Extract the [X, Y] coordinate from the center of the cell holding the provided text.  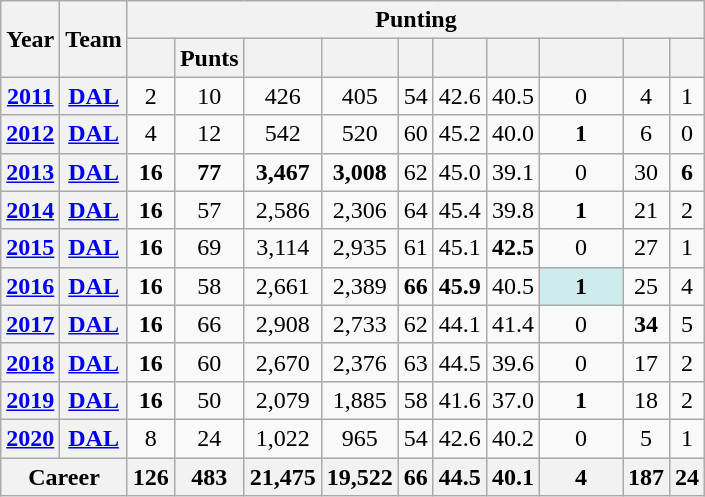
1,885 [360, 400]
2,306 [360, 210]
45.4 [460, 210]
30 [646, 172]
3,467 [282, 172]
45.1 [460, 248]
Punting [416, 20]
63 [416, 362]
40.1 [512, 477]
Year [30, 39]
21 [646, 210]
44.1 [460, 324]
2,376 [360, 362]
34 [646, 324]
39.6 [512, 362]
69 [209, 248]
2,586 [282, 210]
2,935 [360, 248]
2012 [30, 134]
542 [282, 134]
39.8 [512, 210]
45.0 [460, 172]
2017 [30, 324]
45.9 [460, 286]
18 [646, 400]
12 [209, 134]
19,522 [360, 477]
483 [209, 477]
41.4 [512, 324]
3,008 [360, 172]
2011 [30, 96]
2,079 [282, 400]
965 [360, 438]
2,908 [282, 324]
187 [646, 477]
37.0 [512, 400]
39.1 [512, 172]
2018 [30, 362]
40.2 [512, 438]
426 [282, 96]
50 [209, 400]
57 [209, 210]
41.6 [460, 400]
2020 [30, 438]
Career [64, 477]
64 [416, 210]
3,114 [282, 248]
2,733 [360, 324]
40.0 [512, 134]
2,661 [282, 286]
2016 [30, 286]
8 [150, 438]
77 [209, 172]
520 [360, 134]
Team [94, 39]
45.2 [460, 134]
21,475 [282, 477]
126 [150, 477]
2013 [30, 172]
2014 [30, 210]
2,389 [360, 286]
25 [646, 286]
2015 [30, 248]
42.5 [512, 248]
10 [209, 96]
27 [646, 248]
Punts [209, 58]
1,022 [282, 438]
405 [360, 96]
2019 [30, 400]
61 [416, 248]
17 [646, 362]
2,670 [282, 362]
